Return the (x, y) coordinate for the center point of the cell that contains the specified text.  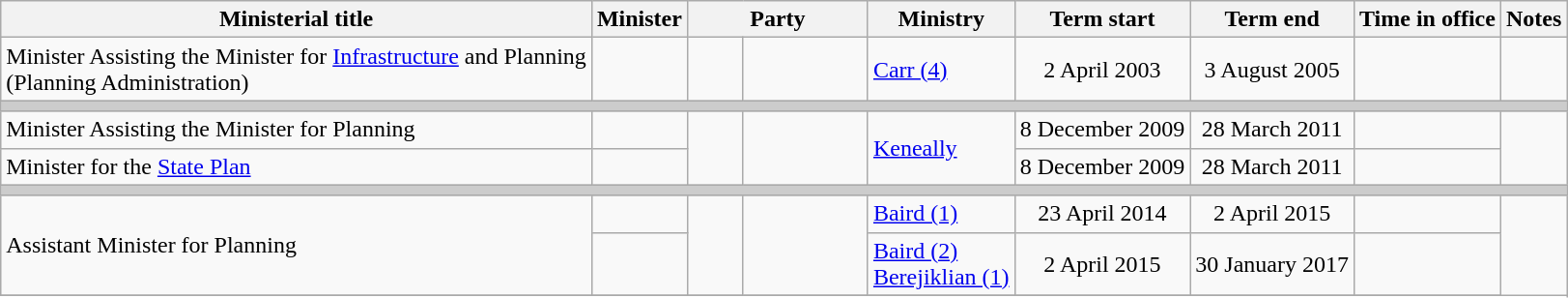
Minister for the State Plan (297, 166)
Minister Assisting the Minister for Planning (297, 130)
2 April 2003 (1102, 70)
3 August 2005 (1272, 70)
Baird (1) (941, 214)
Notes (1533, 19)
Carr (4) (941, 70)
Baird (2)Berejiklian (1) (941, 263)
Ministerial title (297, 19)
30 January 2017 (1272, 263)
Party (777, 19)
Keneally (941, 148)
Minister (640, 19)
Assistant Minister for Planning (297, 246)
Term start (1102, 19)
Time in office (1427, 19)
Ministry (941, 19)
Minister Assisting the Minister for Infrastructure and Planning(Planning Administration) (297, 70)
Term end (1272, 19)
23 April 2014 (1102, 214)
